From the cell containing the given text, extract its center point as [X, Y] coordinate. 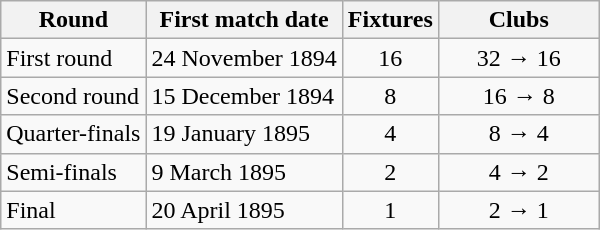
4 → 2 [518, 172]
32 → 16 [518, 58]
Round [74, 20]
Final [74, 210]
16 → 8 [518, 96]
20 April 1895 [244, 210]
16 [390, 58]
8 [390, 96]
Second round [74, 96]
8 → 4 [518, 134]
Fixtures [390, 20]
4 [390, 134]
24 November 1894 [244, 58]
1 [390, 210]
9 March 1895 [244, 172]
19 January 1895 [244, 134]
Semi-finals [74, 172]
Quarter-finals [74, 134]
First match date [244, 20]
2 → 1 [518, 210]
First round [74, 58]
Clubs [518, 20]
2 [390, 172]
15 December 1894 [244, 96]
